Provide the (X, Y) coordinate of the cell's center where the given text is located.  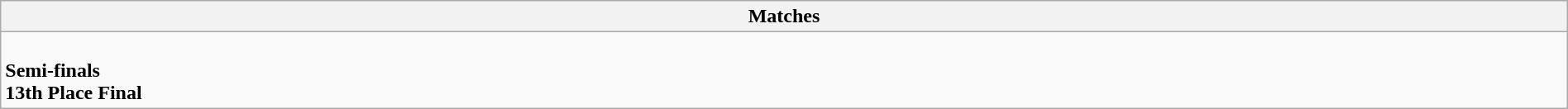
Matches (784, 17)
Semi-finals 13th Place Final (784, 70)
